Return [X, Y] of the center of cell containing provided text 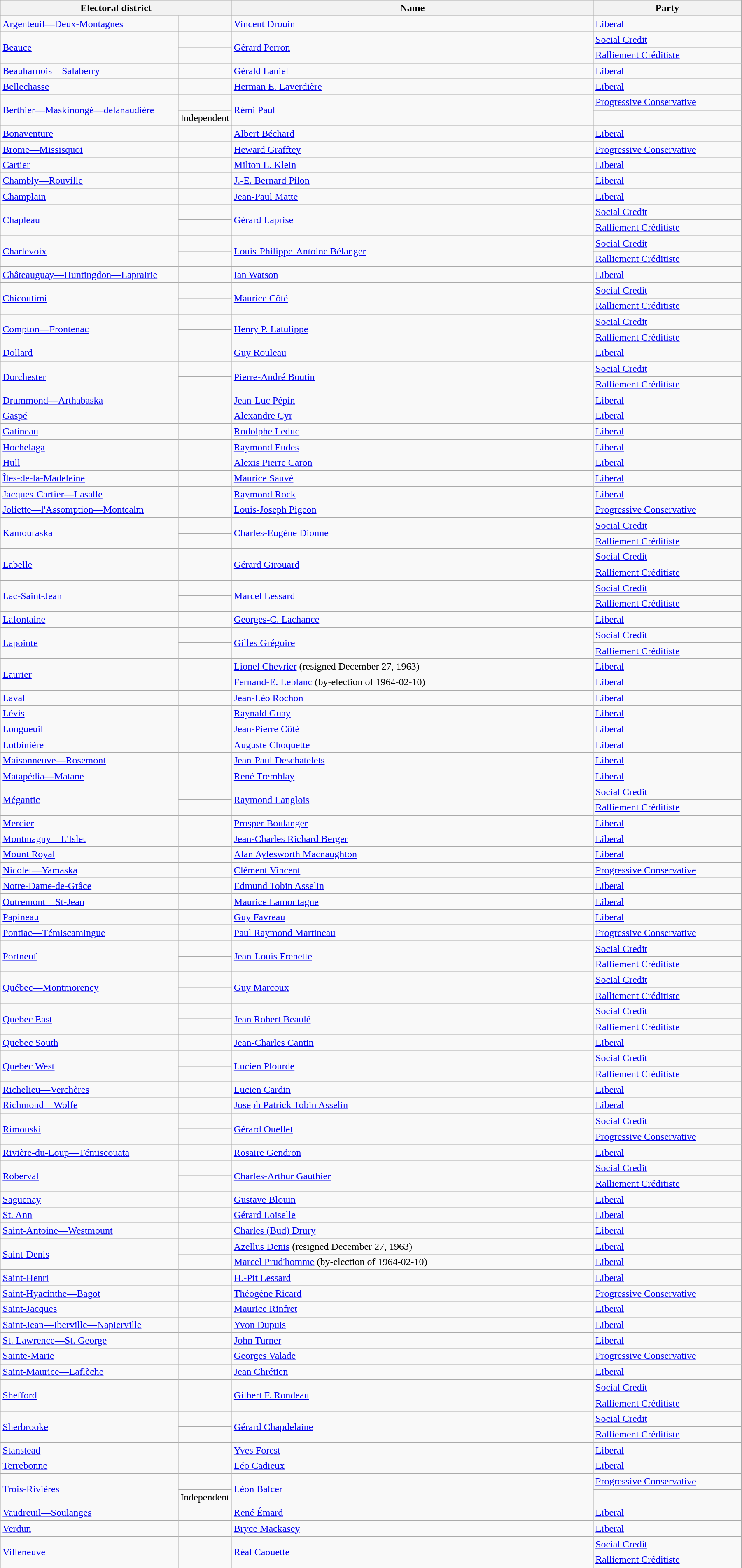
Longueuil [89, 729]
Alexandre Cyr [412, 415]
Saint-Denis [89, 1254]
Party [667, 8]
Papineau [89, 917]
Prosper Boulanger [412, 823]
Guy Favreau [412, 917]
Théogène Ricard [412, 1293]
Lotbinière [89, 745]
Paul Raymond Martineau [412, 933]
Gaspé [89, 415]
Trois-Rivières [89, 1489]
Bellechasse [89, 86]
Quebec East [89, 1019]
Charles (Bud) Drury [412, 1231]
Jean-Charles Richard Berger [412, 839]
Marcel Lessard [412, 596]
Jean-Pierre Côté [412, 729]
Laval [89, 698]
Mount Royal [89, 854]
Georges-C. Lachance [412, 619]
Jean-Léo Rochon [412, 698]
Albert Béchard [412, 133]
Yves Forest [412, 1450]
Pierre-André Boutin [412, 376]
Jean-Charles Cantin [412, 1043]
Beauharnois—Salaberry [89, 71]
Laurier [89, 674]
Saint-Maurice—Laflèche [89, 1372]
Mégantic [89, 800]
Brome—Missisquoi [89, 149]
Portneuf [89, 956]
Name [412, 8]
Yvon Dupuis [412, 1325]
Rivière-du-Loup—Témiscouata [89, 1152]
Gérald Laniel [412, 71]
Kamouraska [89, 533]
Hull [89, 463]
Rosaire Gendron [412, 1152]
Edmund Tobin Asselin [412, 886]
Verdun [89, 1528]
Jean-Luc Pépin [412, 400]
Saint-Jacques [89, 1309]
Jean Chrétien [412, 1372]
Villeneuve [89, 1552]
Argenteuil—Deux-Montagnes [89, 24]
Lac-Saint-Jean [89, 596]
Marcel Prud'homme (by-election of 1964-02-10) [412, 1262]
Gérard Perron [412, 47]
Gilbert F. Rondeau [412, 1395]
Guy Marcoux [412, 988]
Milton L. Klein [412, 165]
H.-Pit Lessard [412, 1278]
Matapédia—Matane [89, 776]
Stanstead [89, 1450]
St. Ann [89, 1215]
Rémi Paul [412, 110]
Lionel Chevrier (resigned December 27, 1963) [412, 666]
Charlevoix [89, 251]
Dorchester [89, 376]
Jean-Paul Deschatelets [412, 761]
Terrebonne [89, 1466]
Maurice Côté [412, 298]
Saguenay [89, 1199]
Montmagny—L'Islet [89, 839]
Lévis [89, 714]
Îles-de-la-Madeleine [89, 478]
Lucien Cardin [412, 1090]
Maisonneuve—Rosemont [89, 761]
Nicolet—Yamaska [89, 870]
Outremont—St-Jean [89, 901]
Notre-Dame-de-Grâce [89, 886]
Alan Aylesworth Macnaughton [412, 854]
Châteauguay—Huntingdon—Laprairie [89, 275]
Gustave Blouin [412, 1199]
Herman E. Laverdière [412, 86]
Labelle [89, 565]
Maurice Lamontagne [412, 901]
Roberval [89, 1176]
Azellus Denis (resigned December 27, 1963) [412, 1246]
Léon Balcer [412, 1489]
Henry P. Latulippe [412, 329]
Dollard [89, 353]
Vaudreuil—Soulanges [89, 1513]
Mercier [89, 823]
Champlain [89, 196]
Rodolphe Leduc [412, 431]
Chicoutimi [89, 298]
René Émard [412, 1513]
Jacques-Cartier—Lasalle [89, 494]
Saint-Antoine—Westmount [89, 1231]
Saint-Hyacinthe—Bagot [89, 1293]
Charles-Eugène Dionne [412, 533]
Ian Watson [412, 275]
Quebec West [89, 1066]
Charles-Arthur Gauthier [412, 1176]
Saint-Henri [89, 1278]
Sainte-Marie [89, 1356]
Pontiac—Témiscamingue [89, 933]
Vincent Drouin [412, 24]
Gérard Loiselle [412, 1215]
Berthier—Maskinongé—delanaudière [89, 110]
Drummond—Arthabaska [89, 400]
Richelieu—Verchères [89, 1090]
Louis-Joseph Pigeon [412, 510]
Maurice Sauvé [412, 478]
Gérard Ouellet [412, 1129]
Sherbrooke [89, 1426]
Maurice Rinfret [412, 1309]
Saint-Jean—Iberville—Napierville [89, 1325]
Fernand-E. Leblanc (by-election of 1964-02-10) [412, 682]
Raymond Eudes [412, 447]
René Tremblay [412, 776]
Raymond Langlois [412, 800]
Gérard Chapdelaine [412, 1426]
Hochelaga [89, 447]
Electoral district [116, 8]
Chambly—Rouville [89, 180]
Gatineau [89, 431]
Chapleau [89, 220]
St. Lawrence—St. George [89, 1340]
Réal Caouette [412, 1552]
Joliette—l'Assomption—Montcalm [89, 510]
J.-E. Bernard Pilon [412, 180]
Alexis Pierre Caron [412, 463]
Rimouski [89, 1129]
Heward Grafftey [412, 149]
Compton—Frontenac [89, 329]
Raymond Rock [412, 494]
Clément Vincent [412, 870]
Auguste Choquette [412, 745]
Georges Valade [412, 1356]
Québec—Montmorency [89, 988]
Joseph Patrick Tobin Asselin [412, 1105]
Cartier [89, 165]
Lapointe [89, 643]
Beauce [89, 47]
Quebec South [89, 1043]
Lucien Plourde [412, 1066]
John Turner [412, 1340]
Raynald Guay [412, 714]
Gérard Laprise [412, 220]
Shefford [89, 1395]
Bryce Mackasey [412, 1528]
Gérard Girouard [412, 565]
Louis-Philippe-Antoine Bélanger [412, 251]
Richmond—Wolfe [89, 1105]
Guy Rouleau [412, 353]
Lafontaine [89, 619]
Jean Robert Beaulé [412, 1019]
Gilles Grégoire [412, 643]
Jean-Paul Matte [412, 196]
Bonaventure [89, 133]
Léo Cadieux [412, 1466]
Jean-Louis Frenette [412, 956]
